Capture the cell that displays the provided text and extract its (x, y) central coordinate. 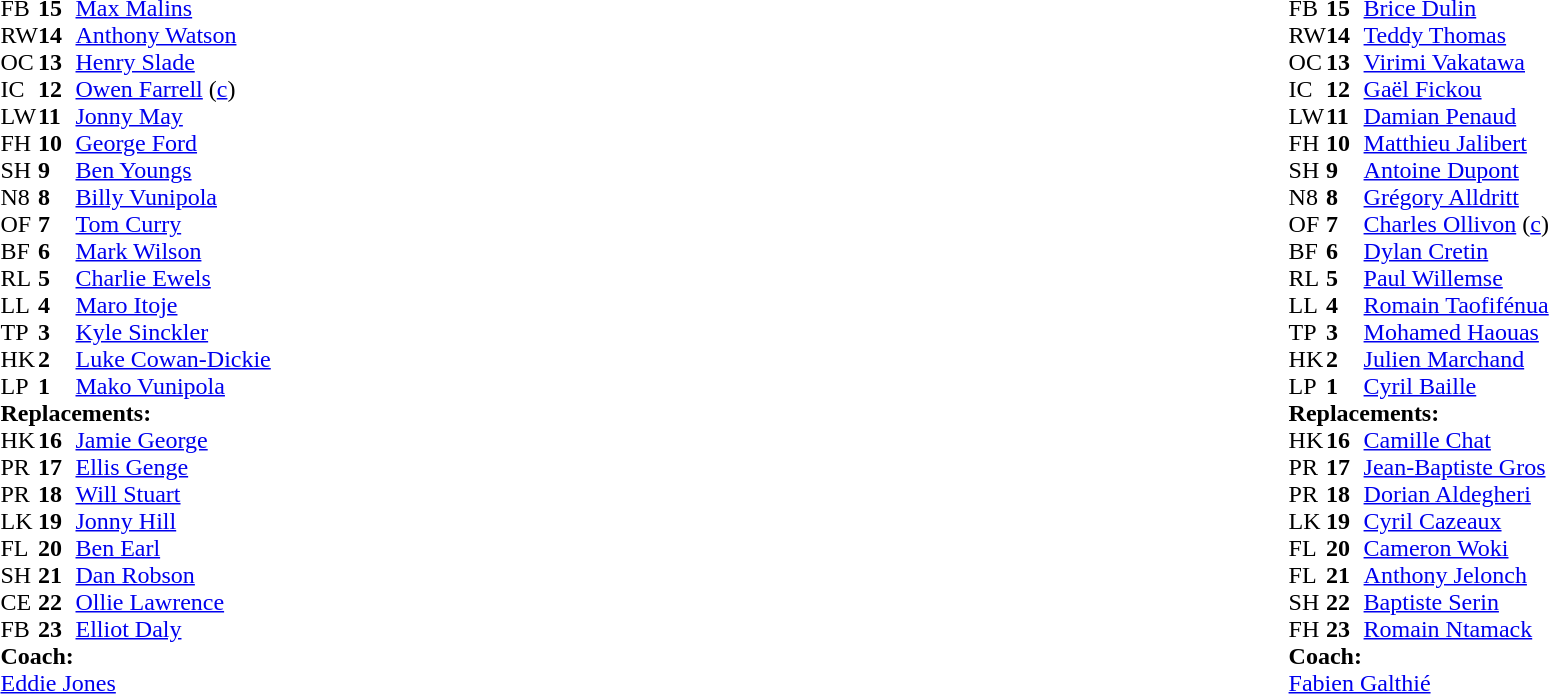
Anthony Watson (174, 36)
Matthieu Jalibert (1456, 144)
Anthony Jelonch (1456, 576)
Jonny Hill (174, 522)
Cameron Woki (1456, 548)
Dorian Aldegheri (1456, 494)
Grégory Alldritt (1456, 198)
Antoine Dupont (1456, 170)
Cyril Cazeaux (1456, 522)
Billy Vunipola (174, 198)
Elliot Daly (174, 630)
Gaël Fickou (1456, 90)
Charles Ollivon (c) (1456, 224)
Luke Cowan-Dickie (174, 360)
Dylan Cretin (1456, 252)
Tom Curry (174, 224)
Teddy Thomas (1456, 36)
Jamie George (174, 440)
Romain Ntamack (1456, 630)
George Ford (174, 144)
Owen Farrell (c) (174, 90)
Mako Vunipola (174, 386)
Ellis Genge (174, 468)
Ben Youngs (174, 170)
Julien Marchand (1456, 360)
Kyle Sinckler (174, 332)
Cyril Baille (1456, 386)
Mark Wilson (174, 252)
Dan Robson (174, 576)
Will Stuart (174, 494)
FB (19, 630)
Henry Slade (174, 62)
Jonny May (174, 116)
Maro Itoje (174, 306)
Romain Taofifénua (1456, 306)
Mohamed Haouas (1456, 332)
Camille Chat (1456, 440)
Virimi Vakatawa (1456, 62)
Charlie Ewels (174, 278)
CE (19, 602)
Baptiste Serin (1456, 602)
Damian Penaud (1456, 116)
Paul Willemse (1456, 278)
Jean-Baptiste Gros (1456, 468)
Ollie Lawrence (174, 602)
Ben Earl (174, 548)
